Find where the given text appears and provide that cell's center as [X, Y] coordinate. 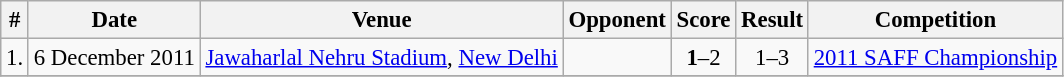
Competition [935, 20]
Opponent [617, 20]
6 December 2011 [114, 58]
1–2 [704, 58]
Jawaharlal Nehru Stadium, New Delhi [382, 58]
2011 SAFF Championship [935, 58]
# [15, 20]
Venue [382, 20]
1. [15, 58]
Date [114, 20]
Score [704, 20]
1–3 [772, 58]
Result [772, 20]
